Detect which cell encompasses the target text, then output its [x, y] center coordinate. 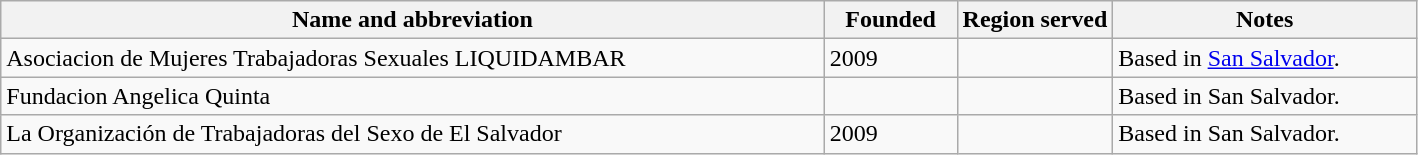
Notes [1265, 20]
Name and abbreviation [412, 20]
Fundacion Angelica Quinta [412, 96]
La Organización de Trabajadoras del Sexo de El Salvador [412, 134]
Asociacion de Mujeres Trabajadoras Sexuales LIQUIDAMBAR [412, 58]
Region served [1035, 20]
Founded [890, 20]
